Scan for the cell matching the given text and deliver its (X, Y) coordinate at center. 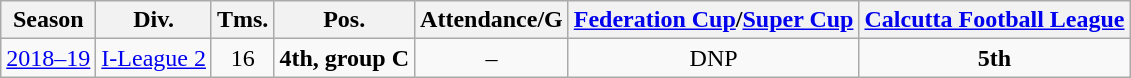
16 (242, 58)
Attendance/G (492, 20)
Calcutta Football League (994, 20)
5th (994, 58)
Div. (154, 20)
I-League 2 (154, 58)
Pos. (344, 20)
DNP (714, 58)
4th, group C (344, 58)
2018–19 (48, 58)
– (492, 58)
Season (48, 20)
Federation Cup/Super Cup (714, 20)
Tms. (242, 20)
